Return (X, Y) of the center of cell containing provided text 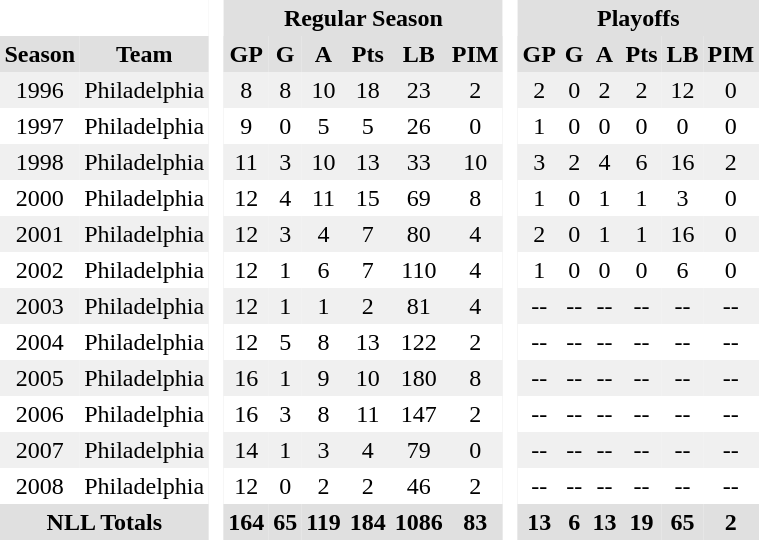
Season (40, 54)
119 (324, 522)
NLL Totals (104, 522)
1086 (418, 522)
14 (246, 450)
2002 (40, 270)
23 (418, 90)
46 (418, 486)
26 (418, 126)
2003 (40, 306)
19 (642, 522)
1998 (40, 162)
2001 (40, 234)
2004 (40, 342)
33 (418, 162)
180 (418, 378)
79 (418, 450)
18 (368, 90)
184 (368, 522)
83 (475, 522)
Regular Season (364, 18)
164 (246, 522)
2000 (40, 198)
2006 (40, 414)
Playoffs (638, 18)
81 (418, 306)
2008 (40, 486)
122 (418, 342)
15 (368, 198)
80 (418, 234)
147 (418, 414)
1996 (40, 90)
Team (144, 54)
2005 (40, 378)
2007 (40, 450)
69 (418, 198)
110 (418, 270)
1997 (40, 126)
